Find where the given text appears and provide that cell's center as [X, Y] coordinate. 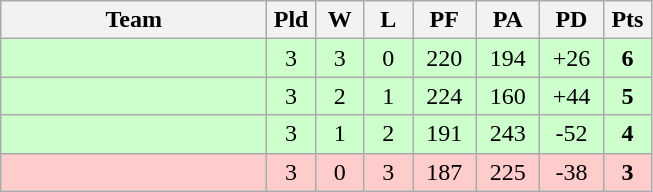
-38 [572, 172]
W [340, 20]
160 [508, 96]
Team [134, 20]
+44 [572, 96]
6 [628, 58]
5 [628, 96]
224 [444, 96]
Pld [292, 20]
+26 [572, 58]
194 [508, 58]
187 [444, 172]
4 [628, 134]
PA [508, 20]
PF [444, 20]
243 [508, 134]
220 [444, 58]
191 [444, 134]
Pts [628, 20]
L [388, 20]
225 [508, 172]
PD [572, 20]
-52 [572, 134]
